Extract the (X, Y) coordinate from the center of the cell holding the provided text.  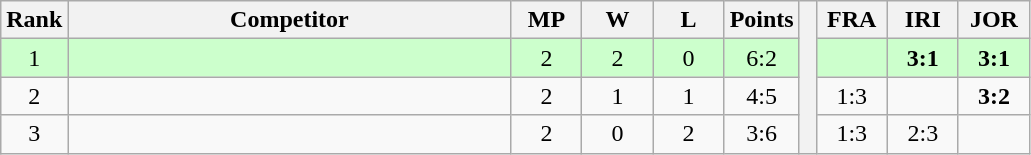
4:5 (762, 96)
3 (34, 134)
3:2 (994, 96)
2:3 (922, 134)
6:2 (762, 58)
Points (762, 20)
Competitor (290, 20)
JOR (994, 20)
Rank (34, 20)
IRI (922, 20)
L (688, 20)
MP (546, 20)
FRA (852, 20)
W (618, 20)
3:6 (762, 134)
